Capture the cell that displays the provided text and extract its [X, Y] central coordinate. 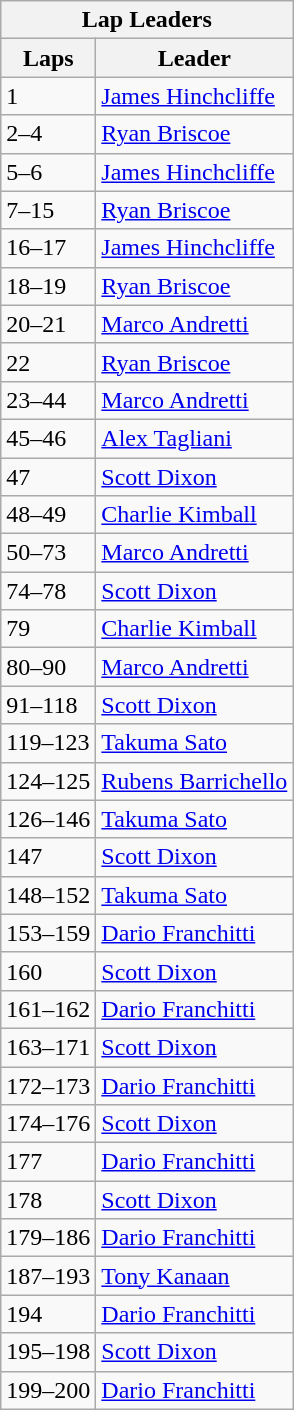
48–49 [48, 515]
124–125 [48, 781]
91–118 [48, 705]
1 [48, 96]
172–173 [48, 1085]
126–146 [48, 819]
177 [48, 1162]
195–198 [48, 1352]
194 [48, 1314]
22 [48, 362]
16–17 [48, 248]
Lap Leaders [147, 20]
153–159 [48, 933]
148–152 [48, 895]
Leader [194, 58]
Alex Tagliani [194, 438]
23–44 [48, 400]
147 [48, 857]
5–6 [48, 172]
119–123 [48, 743]
187–193 [48, 1276]
50–73 [48, 553]
161–162 [48, 1009]
79 [48, 629]
80–90 [48, 667]
47 [48, 477]
Tony Kanaan [194, 1276]
2–4 [48, 134]
74–78 [48, 591]
179–186 [48, 1238]
199–200 [48, 1390]
163–171 [48, 1047]
Rubens Barrichello [194, 781]
178 [48, 1200]
45–46 [48, 438]
174–176 [48, 1124]
18–19 [48, 286]
7–15 [48, 210]
160 [48, 971]
Laps [48, 58]
20–21 [48, 324]
